Pinpoint the cell where the given text exists, returning its [X, Y] midpoint coordinate. 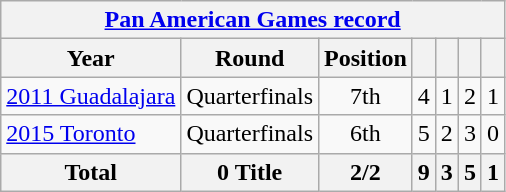
Pan American Games record [253, 20]
2/2 [366, 172]
4 [424, 96]
7th [366, 96]
Total [91, 172]
0 [492, 134]
Position [366, 58]
Year [91, 58]
0 Title [250, 172]
9 [424, 172]
Round [250, 58]
6th [366, 134]
2011 Guadalajara [91, 96]
2015 Toronto [91, 134]
